Locate the cell with the specified text and output its [x, y] center coordinate. 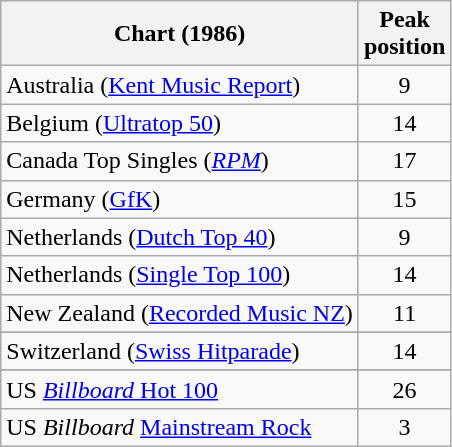
Australia (Kent Music Report) [180, 85]
Canada Top Singles (RPM) [180, 161]
11 [404, 313]
Belgium (Ultratop 50) [180, 123]
New Zealand (Recorded Music NZ) [180, 313]
26 [404, 389]
US Billboard Hot 100 [180, 389]
Netherlands (Single Top 100) [180, 275]
Chart (1986) [180, 34]
Switzerland (Swiss Hitparade) [180, 351]
Peakposition [404, 34]
US Billboard Mainstream Rock [180, 427]
17 [404, 161]
3 [404, 427]
15 [404, 199]
Netherlands (Dutch Top 40) [180, 237]
Germany (GfK) [180, 199]
